Scan for the cell matching the given text and deliver its (x, y) coordinate at center. 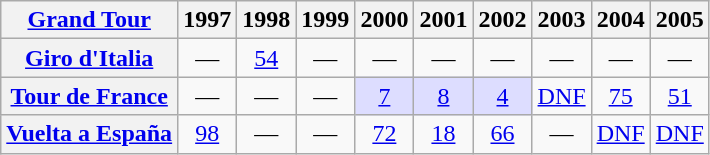
98 (208, 134)
2000 (384, 20)
2002 (502, 20)
2004 (620, 20)
Giro d'Italia (90, 58)
Grand Tour (90, 20)
7 (384, 96)
18 (444, 134)
1998 (266, 20)
1999 (326, 20)
2005 (680, 20)
2001 (444, 20)
8 (444, 96)
Vuelta a España (90, 134)
72 (384, 134)
75 (620, 96)
4 (502, 96)
1997 (208, 20)
2003 (562, 20)
66 (502, 134)
Tour de France (90, 96)
51 (680, 96)
54 (266, 58)
